Find where the given text appears and provide that cell's center as (x, y) coordinate. 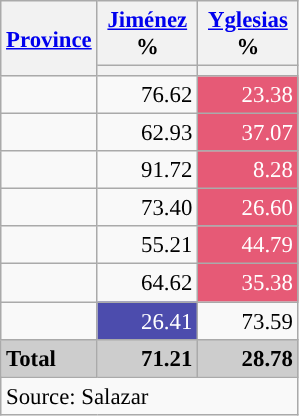
73.59 (248, 321)
Yglesias % (248, 34)
73.40 (148, 208)
Total (49, 358)
8.28 (248, 170)
44.79 (248, 245)
26.41 (148, 321)
55.21 (148, 245)
37.07 (248, 133)
64.62 (148, 283)
76.62 (148, 95)
35.38 (248, 283)
23.38 (248, 95)
71.21 (148, 358)
62.93 (148, 133)
28.78 (248, 358)
26.60 (248, 208)
91.72 (148, 170)
Source: Salazar (150, 396)
Province (49, 38)
Jiménez % (148, 34)
